Output the (x, y) coordinate of the center of the cell containing the given text.  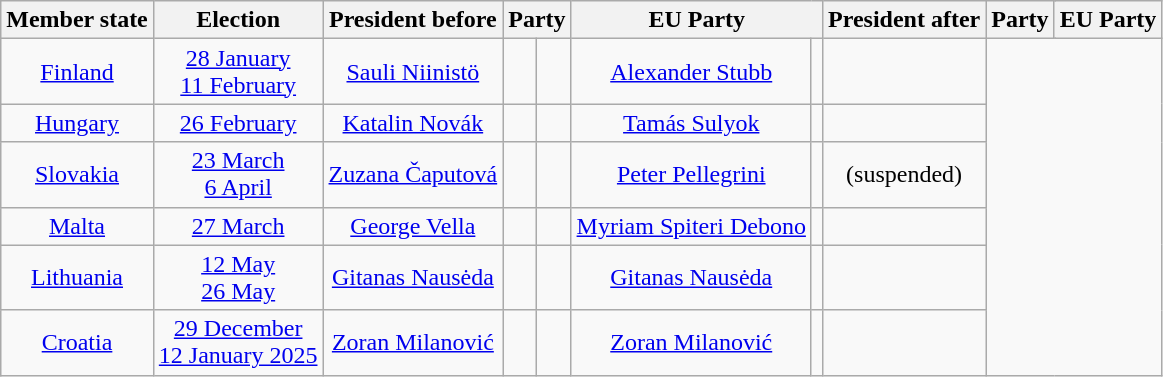
26 February (238, 123)
(suspended) (904, 174)
President after (904, 20)
12 May26 May (238, 278)
Malta (78, 226)
George Vella (413, 226)
Tamás Sulyok (691, 123)
29 December12 January 2025 (238, 342)
Myriam Spiteri Debono (691, 226)
23 March6 April (238, 174)
Lithuania (78, 278)
President before (413, 20)
Slovakia (78, 174)
Zuzana Čaputová (413, 174)
Alexander Stubb (691, 72)
Sauli Niinistö (413, 72)
Member state (78, 20)
Croatia (78, 342)
Peter Pellegrini (691, 174)
27 March (238, 226)
Finland (78, 72)
Election (238, 20)
Hungary (78, 123)
28 January 11 February (238, 72)
Katalin Novák (413, 123)
